Extract the (x, y) coordinate from the center of the cell holding the provided text.  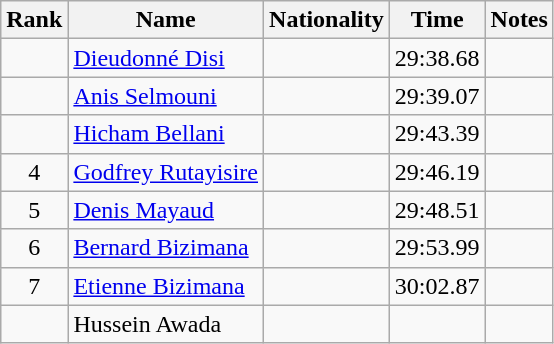
Etienne Bizimana (166, 286)
4 (34, 172)
Hussein Awada (166, 324)
30:02.87 (437, 286)
29:39.07 (437, 96)
29:43.39 (437, 134)
Hicham Bellani (166, 134)
29:38.68 (437, 58)
Rank (34, 20)
Bernard Bizimana (166, 248)
Dieudonné Disi (166, 58)
6 (34, 248)
7 (34, 286)
Nationality (327, 20)
5 (34, 210)
Godfrey Rutayisire (166, 172)
29:53.99 (437, 248)
Name (166, 20)
Denis Mayaud (166, 210)
Time (437, 20)
Anis Selmouni (166, 96)
29:48.51 (437, 210)
Notes (519, 20)
29:46.19 (437, 172)
